Return [X, Y] of the center of cell containing provided text 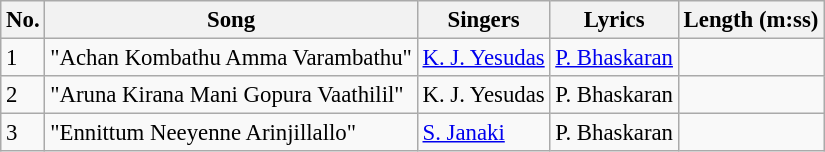
"Ennittum Neeyenne Arinjillallo" [231, 133]
3 [23, 133]
No. [23, 20]
S. Janaki [484, 133]
2 [23, 95]
Lyrics [614, 20]
1 [23, 58]
Song [231, 20]
"Aruna Kirana Mani Gopura Vaathilil" [231, 95]
Singers [484, 20]
"Achan Kombathu Amma Varambathu" [231, 58]
Length (m:ss) [750, 20]
